Find where the given text appears and provide that cell's center as [x, y] coordinate. 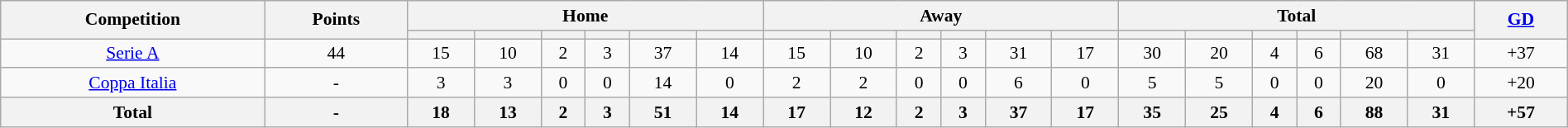
+20 [1521, 83]
35 [1153, 112]
12 [863, 112]
+37 [1521, 53]
+57 [1521, 112]
44 [336, 53]
GD [1521, 20]
18 [442, 112]
25 [1219, 112]
Competition [132, 20]
Home [586, 16]
Away [941, 16]
Serie A [132, 53]
68 [1374, 53]
51 [663, 112]
13 [508, 112]
Coppa Italia [132, 83]
30 [1153, 53]
Points [336, 20]
88 [1374, 112]
